Scan for the cell matching the given text and deliver its [X, Y] coordinate at center. 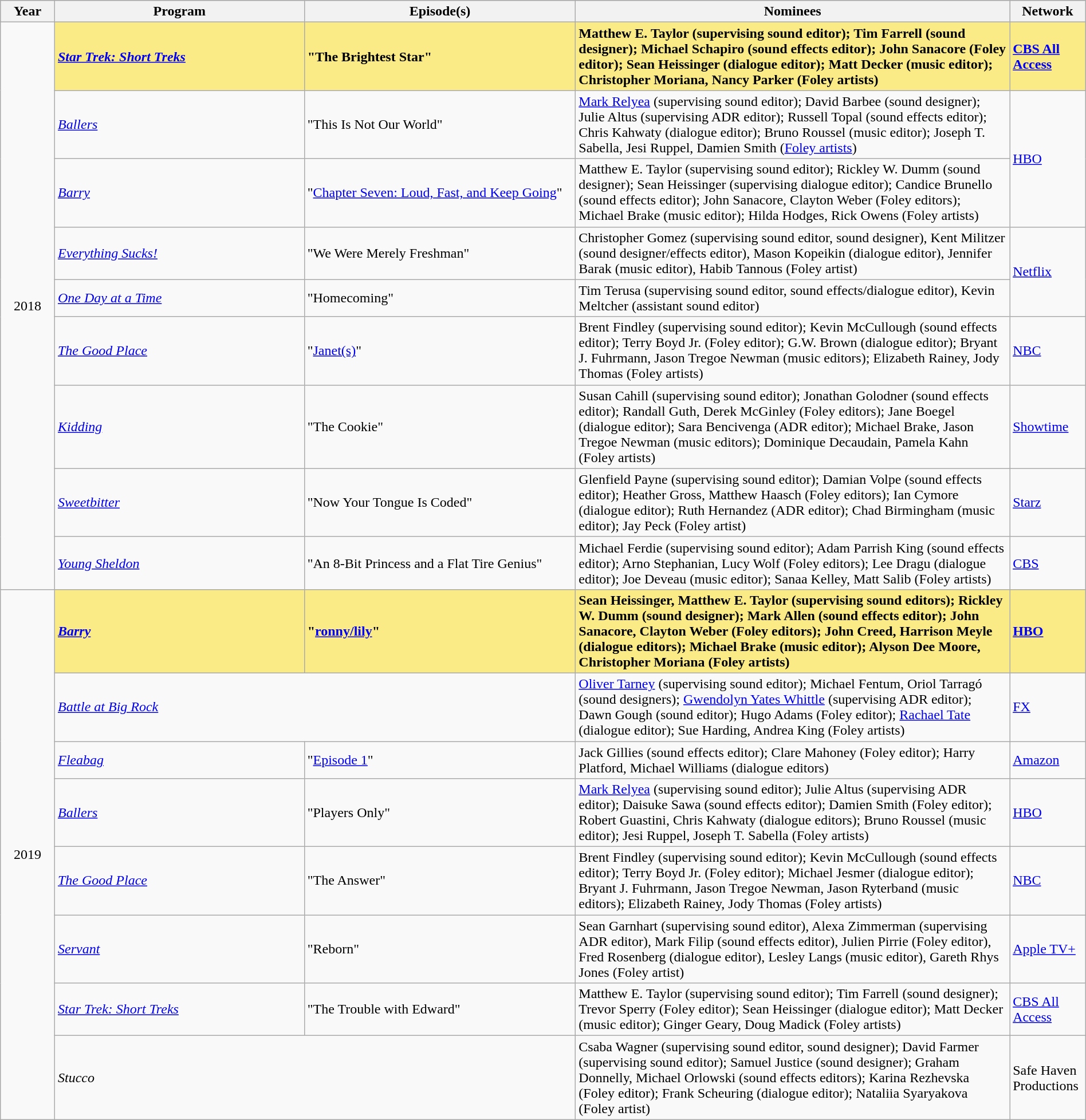
Jack Gillies (sound effects editor); Clare Mahoney (Foley editor); Harry Platford, Michael Williams (dialogue editors) [793, 759]
"The Brightest Star" [440, 56]
2019 [27, 854]
Apple TV+ [1048, 949]
2018 [27, 306]
Network [1048, 11]
One Day at a Time [179, 298]
Stucco [315, 1078]
"Janet(s)" [440, 350]
"Players Only" [440, 813]
"The Answer" [440, 881]
"Episode 1" [440, 759]
"An 8-Bit Princess and a Flat Tire Genius" [440, 563]
Amazon [1048, 759]
Showtime [1048, 427]
Sweetbitter [179, 503]
Netflix [1048, 271]
Young Sheldon [179, 563]
"The Trouble with Edward" [440, 1009]
"This Is Not Our World" [440, 125]
Everything Sucks! [179, 253]
Episode(s) [440, 11]
Battle at Big Rock [315, 707]
"Now Your Tongue Is Coded" [440, 503]
"Chapter Seven: Loud, Fast, and Keep Going" [440, 192]
Program [179, 11]
Kidding [179, 427]
Servant [179, 949]
"Reborn" [440, 949]
CBS [1048, 563]
Nominees [793, 11]
Tim Terusa (supervising sound editor, sound effects/dialogue editor), Kevin Meltcher (assistant sound editor) [793, 298]
"ronny/lily" [440, 631]
"Homecoming" [440, 298]
Starz [1048, 503]
Safe Haven Productions [1048, 1078]
"The Cookie" [440, 427]
Year [27, 11]
FX [1048, 707]
Fleabag [179, 759]
"We Were Merely Freshman" [440, 253]
